From the cell containing the given text, extract its center point as [X, Y] coordinate. 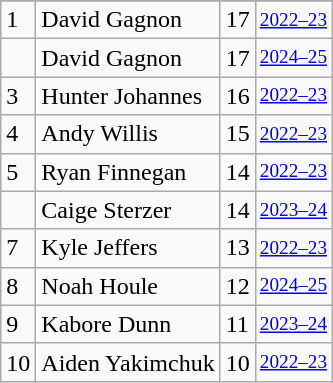
Hunter Johannes [128, 96]
8 [18, 286]
Caige Sterzer [128, 210]
9 [18, 324]
Noah Houle [128, 286]
Kyle Jeffers [128, 248]
13 [238, 248]
7 [18, 248]
12 [238, 286]
16 [238, 96]
Andy Willis [128, 134]
15 [238, 134]
Ryan Finnegan [128, 172]
3 [18, 96]
Aiden Yakimchuk [128, 362]
4 [18, 134]
11 [238, 324]
1 [18, 20]
Kabore Dunn [128, 324]
5 [18, 172]
